Pinpoint the cell where the given text exists, returning its [X, Y] midpoint coordinate. 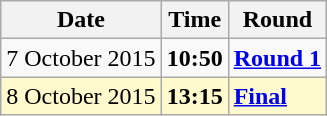
Round 1 [277, 58]
Final [277, 96]
13:15 [194, 96]
8 October 2015 [81, 96]
10:50 [194, 58]
Time [194, 20]
7 October 2015 [81, 58]
Round [277, 20]
Date [81, 20]
